Search for the cell housing the specified text and yield its (x, y) center coordinate. 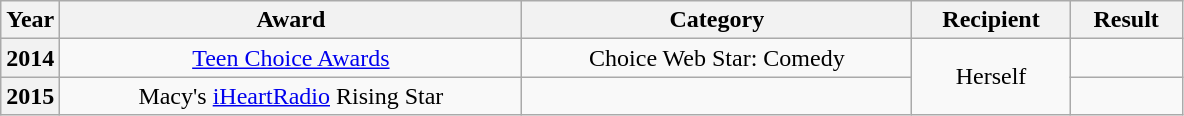
Teen Choice Awards (291, 58)
2015 (30, 96)
Result (1126, 20)
Category (717, 20)
Choice Web Star: Comedy (717, 58)
2014 (30, 58)
Year (30, 20)
Award (291, 20)
Herself (991, 77)
Macy's iHeartRadio Rising Star (291, 96)
Recipient (991, 20)
